Extract the [X, Y] coordinate from the center of the cell holding the provided text.  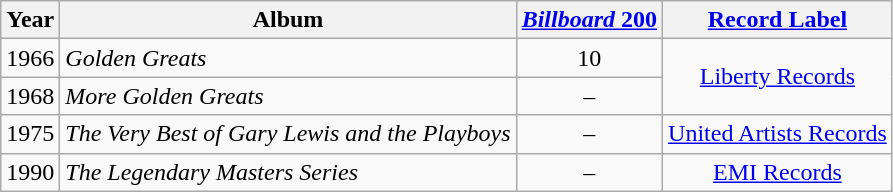
Billboard 200 [589, 20]
1975 [30, 134]
Year [30, 20]
10 [589, 58]
1990 [30, 172]
Record Label [778, 20]
The Legendary Masters Series [288, 172]
1966 [30, 58]
Golden Greats [288, 58]
United Artists Records [778, 134]
EMI Records [778, 172]
More Golden Greats [288, 96]
Liberty Records [778, 77]
1968 [30, 96]
The Very Best of Gary Lewis and the Playboys [288, 134]
Album [288, 20]
